Return the (X, Y) coordinate for the center point of the cell that contains the specified text.  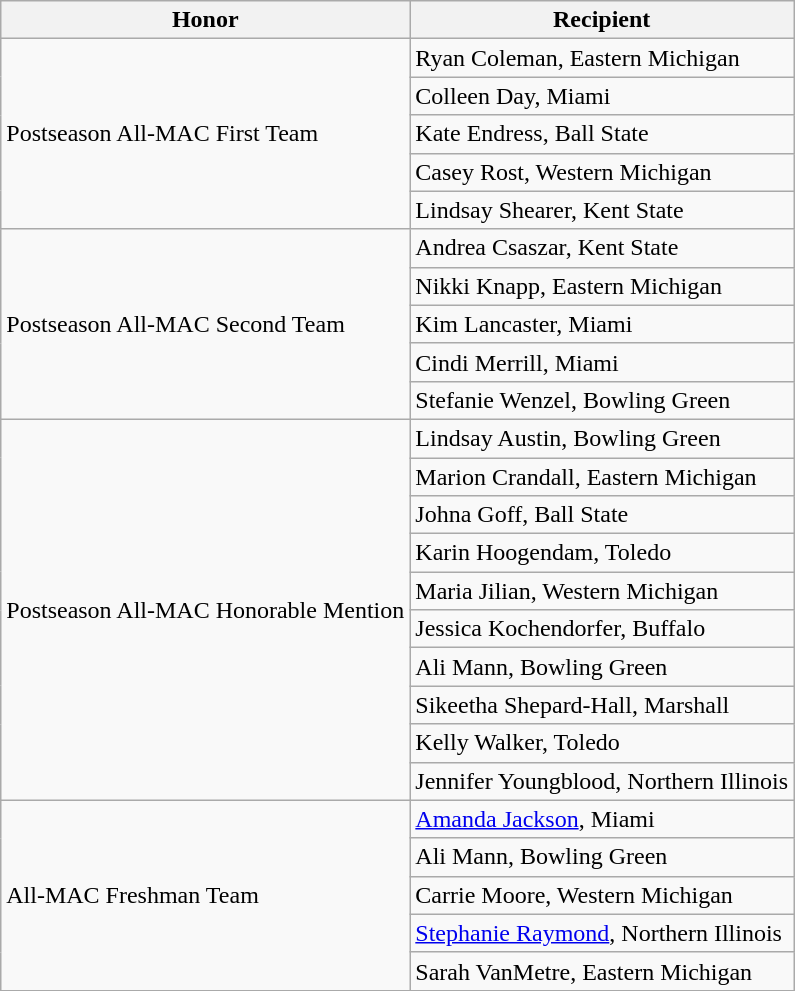
Sarah VanMetre, Eastern Michigan (602, 971)
Kate Endress, Ball State (602, 134)
Marion Crandall, Eastern Michigan (602, 477)
Maria Jilian, Western Michigan (602, 591)
Casey Rost, Western Michigan (602, 172)
Nikki Knapp, Eastern Michigan (602, 286)
Recipient (602, 20)
Andrea Csaszar, Kent State (602, 248)
Postseason All-MAC Second Team (206, 324)
Stefanie Wenzel, Bowling Green (602, 400)
Sikeetha Shepard-Hall, Marshall (602, 705)
Honor (206, 20)
Jennifer Youngblood, Northern Illinois (602, 781)
Colleen Day, Miami (602, 96)
Kim Lancaster, Miami (602, 324)
Johna Goff, Ball State (602, 515)
Amanda Jackson, Miami (602, 819)
Lindsay Shearer, Kent State (602, 210)
Postseason All-MAC First Team (206, 134)
Lindsay Austin, Bowling Green (602, 438)
Jessica Kochendorfer, Buffalo (602, 629)
Stephanie Raymond, Northern Illinois (602, 933)
Cindi Merrill, Miami (602, 362)
Carrie Moore, Western Michigan (602, 895)
Kelly Walker, Toledo (602, 743)
All-MAC Freshman Team (206, 895)
Karin Hoogendam, Toledo (602, 553)
Ryan Coleman, Eastern Michigan (602, 58)
Postseason All-MAC Honorable Mention (206, 610)
